Locate the cell with the specified text and output its (X, Y) center coordinate. 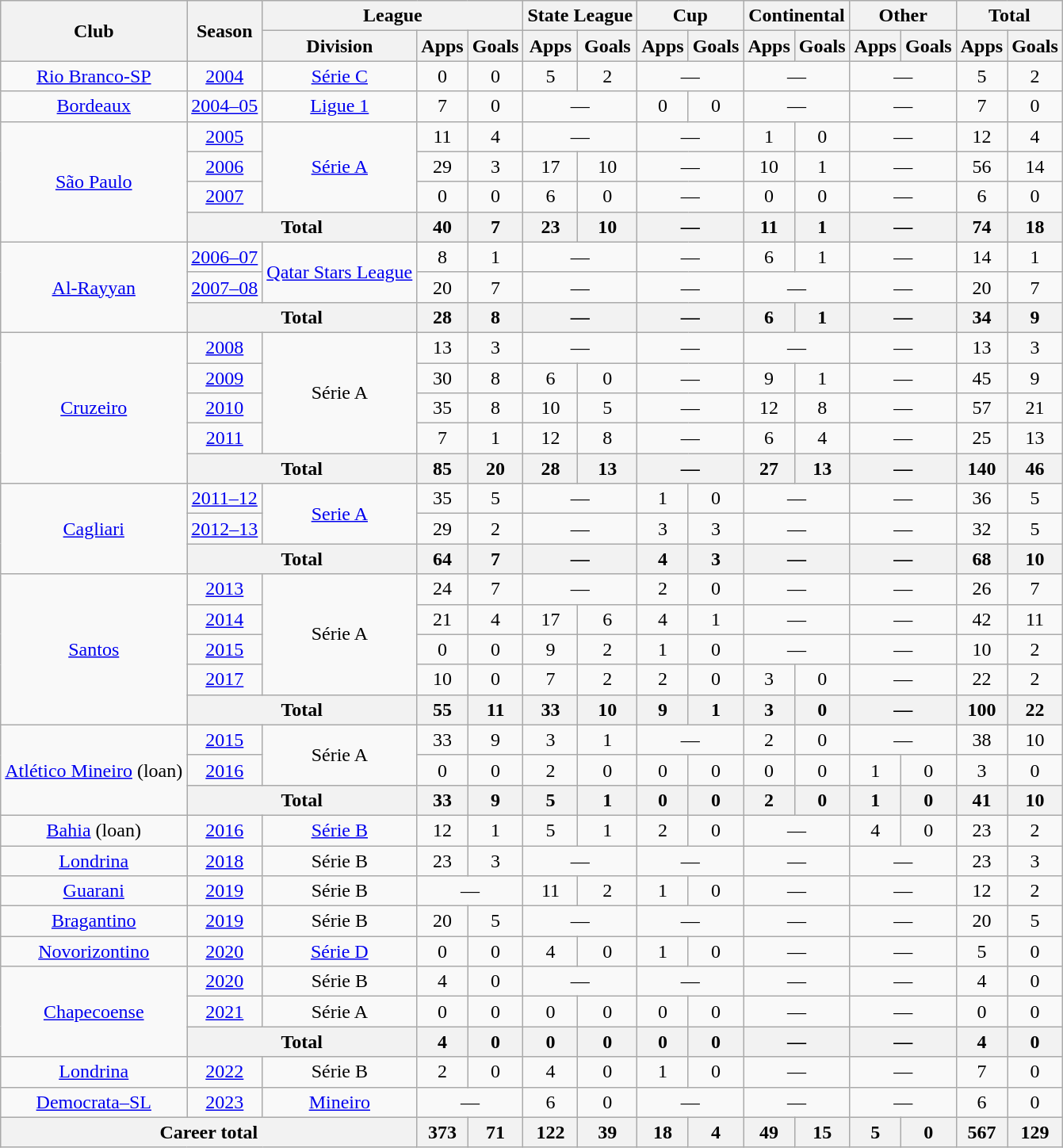
42 (981, 619)
2005 (225, 136)
2008 (225, 347)
40 (442, 227)
46 (1035, 469)
2017 (225, 679)
36 (981, 499)
Série C (339, 76)
25 (981, 438)
Bragantino (94, 921)
Rio Branco-SP (94, 76)
85 (442, 469)
27 (769, 469)
Serie A (339, 514)
Al-Rayyan (94, 287)
Career total (209, 1132)
Série D (339, 951)
Cagliari (94, 529)
2014 (225, 619)
2007 (225, 197)
Qatar Stars League (339, 272)
140 (981, 469)
57 (981, 408)
2011–12 (225, 499)
Bahia (loan) (94, 830)
Santos (94, 649)
Bordeaux (94, 106)
2013 (225, 589)
373 (442, 1132)
2004–05 (225, 106)
2009 (225, 378)
Other (903, 16)
30 (442, 378)
2006–07 (225, 257)
56 (981, 166)
Cruzeiro (94, 408)
2018 (225, 860)
41 (981, 800)
Division (339, 46)
Season (225, 31)
Ligue 1 (339, 106)
32 (981, 529)
24 (442, 589)
129 (1035, 1132)
49 (769, 1132)
2021 (225, 1012)
2006 (225, 166)
Guarani (94, 891)
2023 (225, 1102)
45 (981, 378)
34 (981, 317)
38 (981, 740)
100 (981, 710)
2004 (225, 76)
15 (822, 1132)
Cup (690, 16)
122 (550, 1132)
2010 (225, 408)
Chapecoense (94, 1012)
League (393, 16)
74 (981, 227)
64 (442, 559)
Mineiro (339, 1102)
2011 (225, 438)
State League (580, 16)
Atlético Mineiro (loan) (94, 770)
2012–13 (225, 529)
Democrata–SL (94, 1102)
71 (495, 1132)
567 (981, 1132)
Novorizontino (94, 951)
39 (607, 1132)
Club (94, 31)
55 (442, 710)
26 (981, 589)
2007–08 (225, 287)
Continental (797, 16)
São Paulo (94, 182)
2022 (225, 1072)
68 (981, 559)
